Determine the (x, y) coordinate at the center of the cell enclosing the given text.  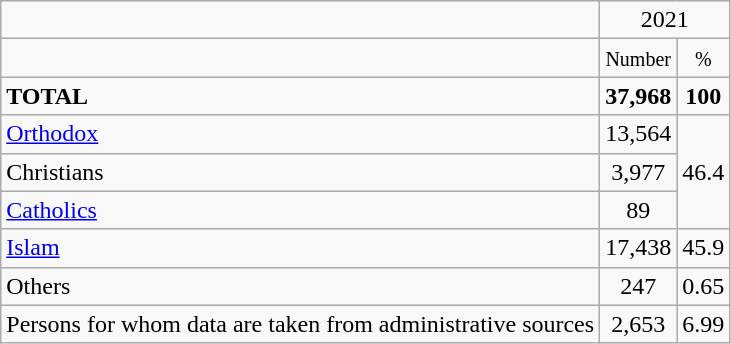
247 (638, 286)
Others (300, 286)
89 (638, 210)
Islam (300, 248)
17,438 (638, 248)
0.65 (704, 286)
46.4 (704, 172)
37,968 (638, 96)
2,653 (638, 324)
Christians (300, 172)
Persons for whom data are taken from administrative sources (300, 324)
Number (638, 58)
45.9 (704, 248)
3,977 (638, 172)
% (704, 58)
2021 (665, 20)
Catholics (300, 210)
6.99 (704, 324)
TOTAL (300, 96)
Orthodox (300, 134)
13,564 (638, 134)
100 (704, 96)
